Find where the given text appears and provide that cell's center as (x, y) coordinate. 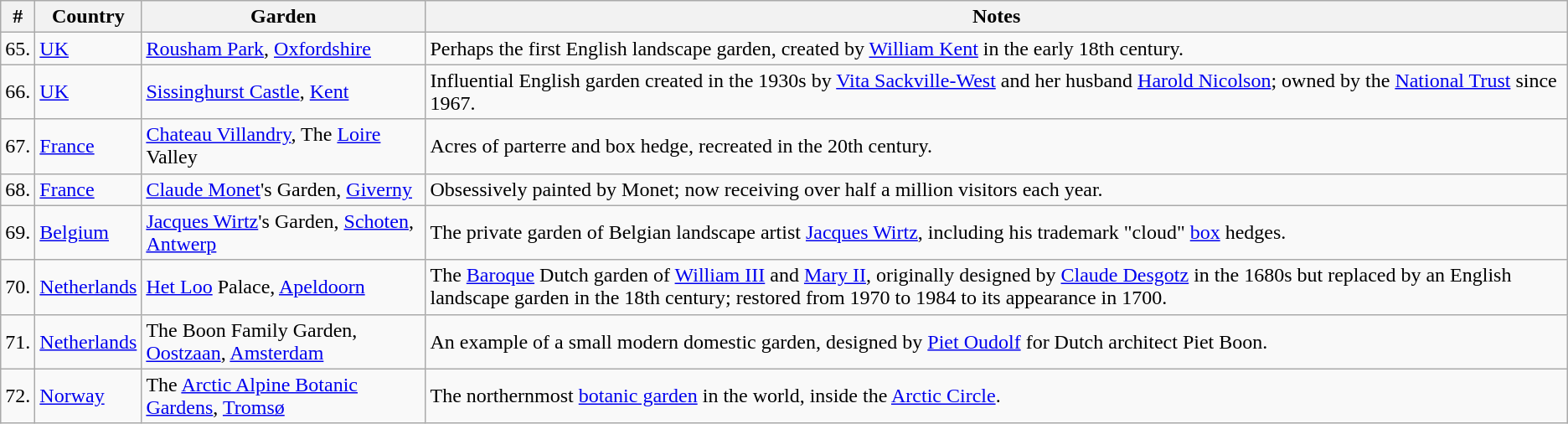
66. (18, 92)
Chateau Villandry, The Loire Valley (283, 146)
Sissinghurst Castle, Kent (283, 92)
Notes (997, 17)
67. (18, 146)
Obsessively painted by Monet; now receiving over half a million visitors each year. (997, 189)
65. (18, 49)
Claude Monet's Garden, Giverny (283, 189)
72. (18, 396)
The private garden of Belgian landscape artist Jacques Wirtz, including his trademark "cloud" box hedges. (997, 233)
# (18, 17)
The Boon Family Garden, Oostzaan, Amsterdam (283, 342)
70. (18, 287)
Rousham Park, Oxfordshire (283, 49)
Country (89, 17)
An example of a small modern domestic garden, designed by Piet Oudolf for Dutch architect Piet Boon. (997, 342)
The northernmost botanic garden in the world, inside the Arctic Circle. (997, 396)
The Arctic Alpine Botanic Gardens, Tromsø (283, 396)
68. (18, 189)
Perhaps the first English landscape garden, created by William Kent in the early 18th century. (997, 49)
71. (18, 342)
69. (18, 233)
Influential English garden created in the 1930s by Vita Sackville-West and her husband Harold Nicolson; owned by the National Trust since 1967. (997, 92)
Belgium (89, 233)
Garden (283, 17)
Het Loo Palace, Apeldoorn (283, 287)
Acres of parterre and box hedge, recreated in the 20th century. (997, 146)
Norway (89, 396)
Jacques Wirtz's Garden, Schoten, Antwerp (283, 233)
